Pinpoint the cell where the given text exists, returning its [X, Y] midpoint coordinate. 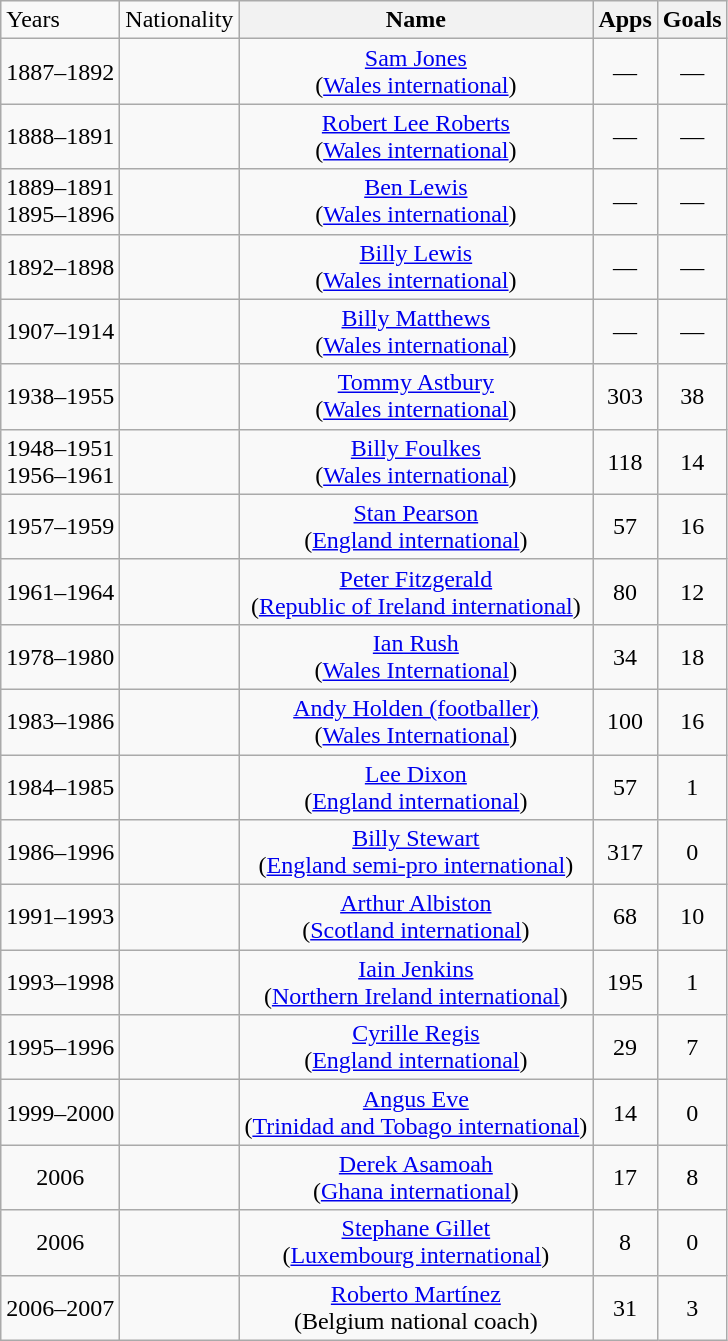
1991–1993 [60, 918]
1888–1891 [60, 136]
68 [625, 918]
1999–2000 [60, 1112]
Billy Matthews (Wales international) [416, 332]
Ian Rush(Wales International) [416, 656]
Nationality [180, 20]
Sam Jones (Wales international) [416, 72]
1984–1985 [60, 786]
29 [625, 1048]
Arthur Albiston (Scotland international) [416, 918]
1948–1951 1956–1961 [60, 462]
Billy Stewart (England semi-pro international) [416, 852]
Angus Eve (Trinidad and Tobago international) [416, 1112]
1887–1892 [60, 72]
Roberto Martínez (Belgium national coach) [416, 1308]
1978–1980 [60, 656]
Stan Pearson (England international) [416, 526]
2006–2007 [60, 1308]
1892–1898 [60, 266]
Billy Foulkes (Wales international) [416, 462]
3 [692, 1308]
1983–1986 [60, 722]
18 [692, 656]
Name [416, 20]
317 [625, 852]
195 [625, 982]
Billy Lewis (Wales international) [416, 266]
1986–1996 [60, 852]
Ben Lewis(Wales international) [416, 202]
80 [625, 592]
Andy Holden (footballer)(Wales International) [416, 722]
118 [625, 462]
17 [625, 1178]
Stephane Gillet(Luxembourg international) [416, 1242]
34 [625, 656]
1995–1996 [60, 1048]
1957–1959 [60, 526]
1907–1914 [60, 332]
1938–1955 [60, 396]
Apps [625, 20]
303 [625, 396]
Goals [692, 20]
1993–1998 [60, 982]
100 [625, 722]
31 [625, 1308]
1889–18911895–1896 [60, 202]
12 [692, 592]
Robert Lee Roberts (Wales international) [416, 136]
1961–1964 [60, 592]
Lee Dixon(England international) [416, 786]
Years [60, 20]
Cyrille Regis (England international) [416, 1048]
38 [692, 396]
Derek Asamoah(Ghana international) [416, 1178]
Peter Fitzgerald (Republic of Ireland international) [416, 592]
Tommy Astbury(Wales international) [416, 396]
10 [692, 918]
Iain Jenkins (Northern Ireland international) [416, 982]
7 [692, 1048]
